Detect which cell encompasses the target text, then output its [x, y] center coordinate. 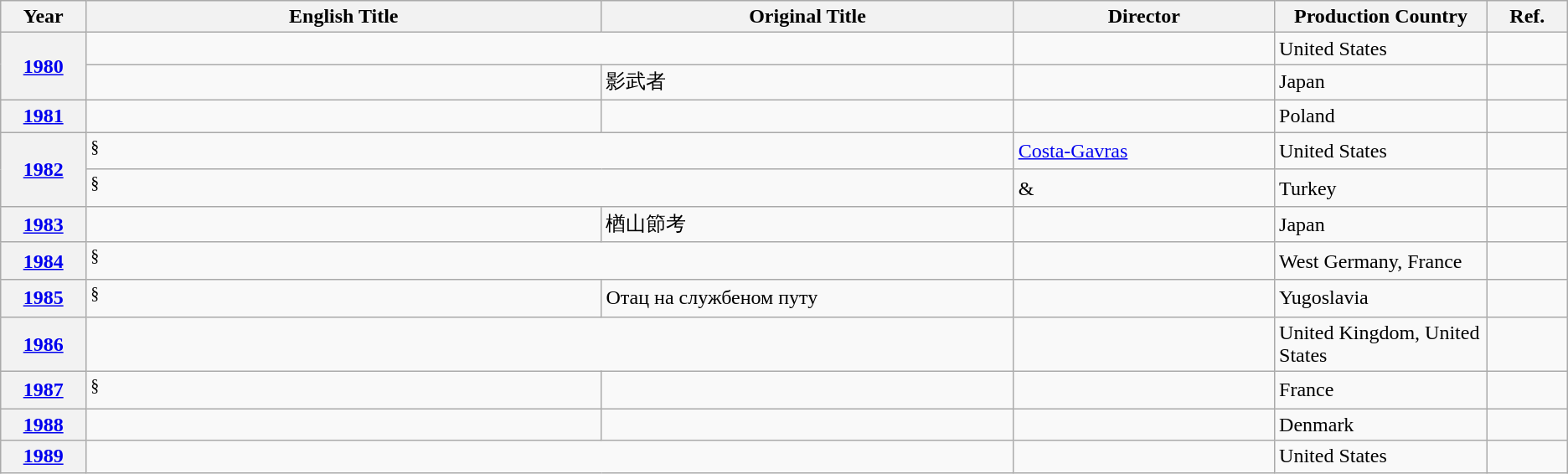
1986 [44, 343]
Ref. [1527, 17]
Poland [1381, 116]
1983 [44, 224]
1984 [44, 261]
West Germany, France [1381, 261]
Production Country [1381, 17]
United Kingdom, United States [1381, 343]
1988 [44, 425]
1982 [44, 169]
楢山節考 [807, 224]
1981 [44, 116]
Yugoslavia [1381, 298]
1989 [44, 456]
影武者 [807, 82]
Costa-Gavras [1144, 151]
& [1144, 188]
France [1381, 390]
Denmark [1381, 425]
English Title [343, 17]
Turkey [1381, 188]
1987 [44, 390]
1985 [44, 298]
Year [44, 17]
Director [1144, 17]
Отац на службеном путу [807, 298]
Original Title [807, 17]
1980 [44, 67]
